Search for the cell housing the specified text and yield its (x, y) center coordinate. 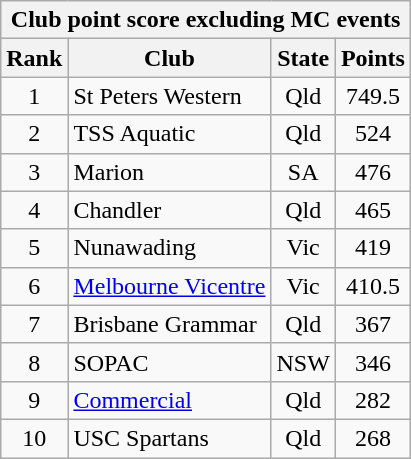
Club (170, 58)
Chandler (170, 210)
8 (34, 362)
Melbourne Vicentre (170, 286)
3 (34, 172)
St Peters Western (170, 96)
5 (34, 248)
367 (372, 324)
524 (372, 134)
Rank (34, 58)
SA (303, 172)
465 (372, 210)
7 (34, 324)
NSW (303, 362)
419 (372, 248)
USC Spartans (170, 438)
476 (372, 172)
346 (372, 362)
6 (34, 286)
Points (372, 58)
Commercial (170, 400)
State (303, 58)
2 (34, 134)
10 (34, 438)
1 (34, 96)
Club point score excluding MC events (206, 20)
SOPAC (170, 362)
9 (34, 400)
410.5 (372, 286)
749.5 (372, 96)
268 (372, 438)
TSS Aquatic (170, 134)
282 (372, 400)
Brisbane Grammar (170, 324)
4 (34, 210)
Nunawading (170, 248)
Marion (170, 172)
